Pinpoint the cell where the given text exists, returning its [X, Y] midpoint coordinate. 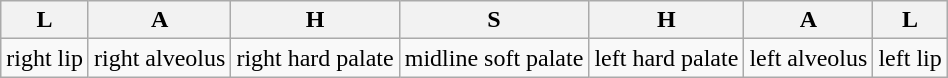
right lip [45, 58]
left lip [910, 58]
right alveolus [159, 58]
midline soft palate [494, 58]
left alveolus [808, 58]
left hard palate [666, 58]
right hard palate [315, 58]
S [494, 20]
